Capture the cell that displays the provided text and extract its [X, Y] central coordinate. 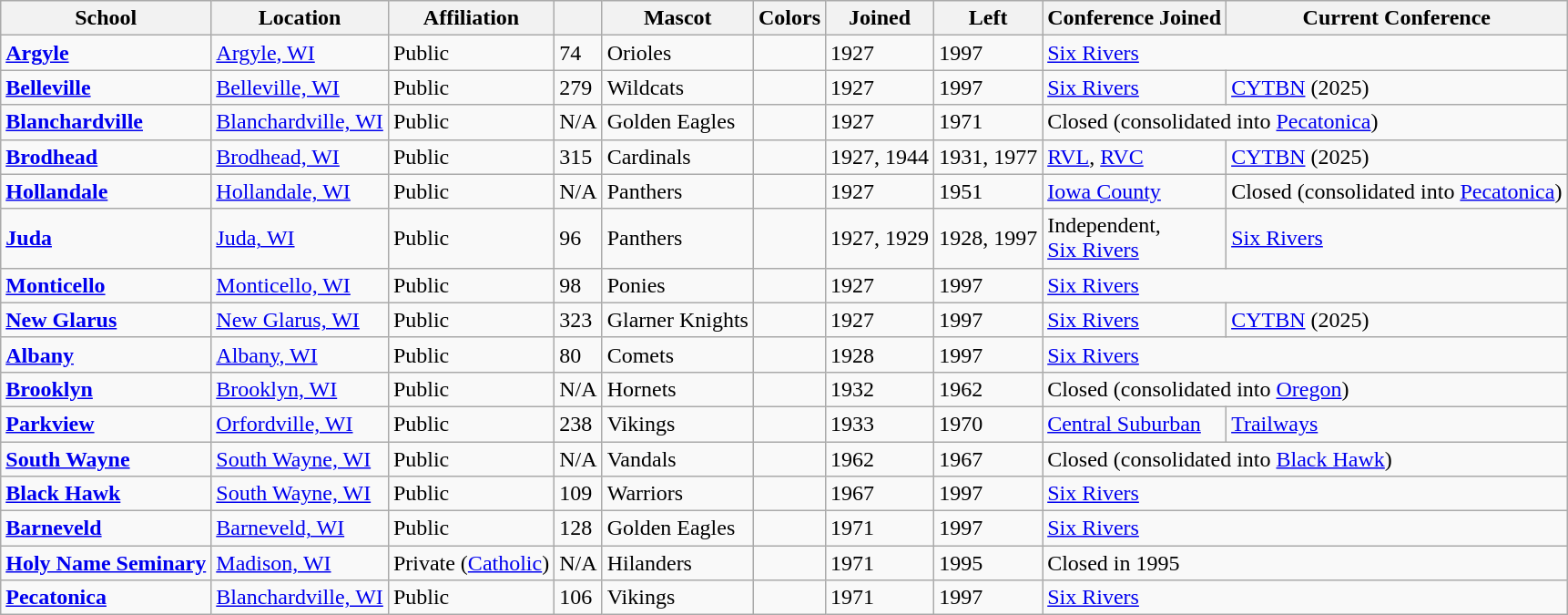
Brodhead, WI [300, 157]
Trailways [1397, 424]
Iowa County [1135, 191]
Brooklyn, WI [300, 389]
RVL, RVC [1135, 157]
1932 [880, 389]
Ponies [677, 285]
Central Suburban [1135, 424]
Mascot [677, 18]
Hornets [677, 389]
74 [578, 53]
Juda [106, 239]
Hilanders [677, 563]
Wildcats [677, 87]
Cardinals [677, 157]
Closed (consolidated into Black Hawk) [1305, 458]
Argyle, WI [300, 53]
Affiliation [471, 18]
1928 [880, 354]
Warriors [677, 494]
98 [578, 285]
Albany [106, 354]
Belleville, WI [300, 87]
109 [578, 494]
School [106, 18]
Closed (consolidated into Oregon) [1305, 389]
1931, 1977 [989, 157]
Blanchardville [106, 122]
Left [989, 18]
1995 [989, 563]
80 [578, 354]
Juda, WI [300, 239]
315 [578, 157]
Current Conference [1397, 18]
New Glarus, WI [300, 320]
Colors [789, 18]
Orioles [677, 53]
1970 [989, 424]
Holy Name Seminary [106, 563]
279 [578, 87]
Conference Joined [1135, 18]
Black Hawk [106, 494]
Albany, WI [300, 354]
128 [578, 528]
Madison, WI [300, 563]
Hollandale [106, 191]
Vandals [677, 458]
Argyle [106, 53]
Closed in 1995 [1305, 563]
Glarner Knights [677, 320]
106 [578, 598]
Hollandale, WI [300, 191]
Comets [677, 354]
238 [578, 424]
Brodhead [106, 157]
Barneveld [106, 528]
96 [578, 239]
1933 [880, 424]
Location [300, 18]
Brooklyn [106, 389]
1928, 1997 [989, 239]
Belleville [106, 87]
1927, 1929 [880, 239]
323 [578, 320]
Monticello, WI [300, 285]
Parkview [106, 424]
Barneveld, WI [300, 528]
South Wayne [106, 458]
New Glarus [106, 320]
Independent,Six Rivers [1135, 239]
Joined [880, 18]
Pecatonica [106, 598]
Private (Catholic) [471, 563]
1927, 1944 [880, 157]
Orfordville, WI [300, 424]
1951 [989, 191]
Monticello [106, 285]
